From the cell containing the given text, extract its center point as (x, y) coordinate. 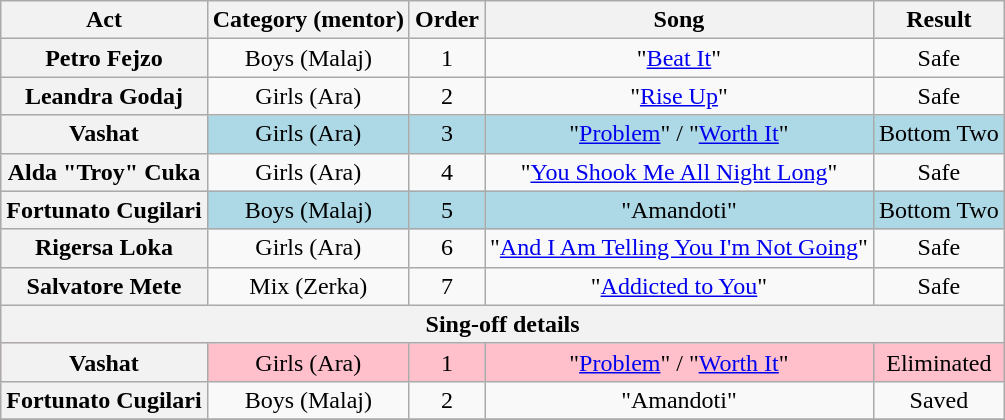
7 (446, 286)
"You Shook Me All Night Long" (678, 172)
"Rise Up" (678, 96)
Alda "Troy" Cuka (104, 172)
Sing-off details (503, 324)
Order (446, 20)
Rigersa Loka (104, 248)
3 (446, 134)
4 (446, 172)
Petro Fejzo (104, 58)
5 (446, 210)
Leandra Godaj (104, 96)
Category (mentor) (308, 20)
"And I Am Telling You I'm Not Going" (678, 248)
Song (678, 20)
6 (446, 248)
"Addicted to You" (678, 286)
Mix (Zerka) (308, 286)
Result (938, 20)
Act (104, 20)
"Beat It" (678, 58)
Salvatore Mete (104, 286)
Saved (938, 400)
Eliminated (938, 362)
